Output the (X, Y) coordinate of the center of the cell containing the given text.  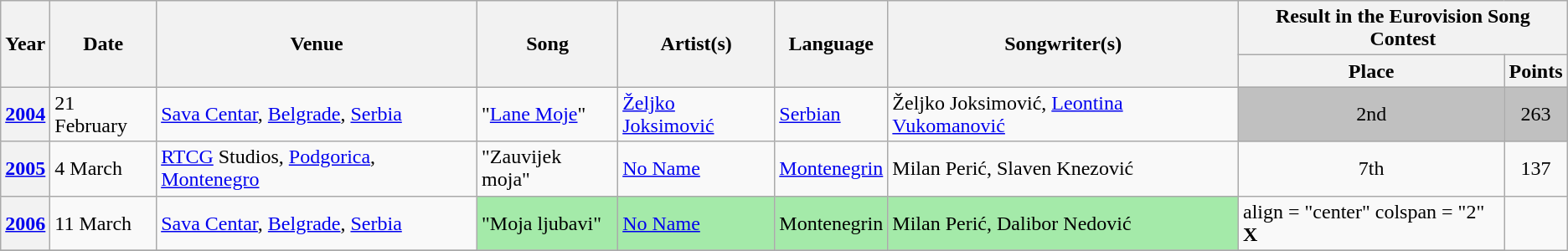
Result in the Eurovision Song Contest (1402, 28)
RTCG Studios, Podgorica, Montenegro (317, 169)
Place (1370, 71)
Songwriter(s) (1064, 44)
Artist(s) (697, 44)
21 February (104, 114)
"Zauvijek moja" (548, 169)
Milan Perić, Dalibor Nedović (1064, 223)
Željko Joksimović (697, 114)
Željko Joksimović, Leontina Vukomanović (1064, 114)
2004 (25, 114)
4 March (104, 169)
align = "center" colspan = "2" X (1370, 223)
Serbian (831, 114)
Milan Perić, Slaven Knezović (1064, 169)
Venue (317, 44)
"Lane Moje" (548, 114)
Date (104, 44)
Language (831, 44)
7th (1370, 169)
2006 (25, 223)
Points (1536, 71)
137 (1536, 169)
11 March (104, 223)
2005 (25, 169)
2nd (1370, 114)
"Moja ljubavi" (548, 223)
Song (548, 44)
Year (25, 44)
263 (1536, 114)
